Identify which cell holds the provided text, then report its [X, Y] central coordinate. 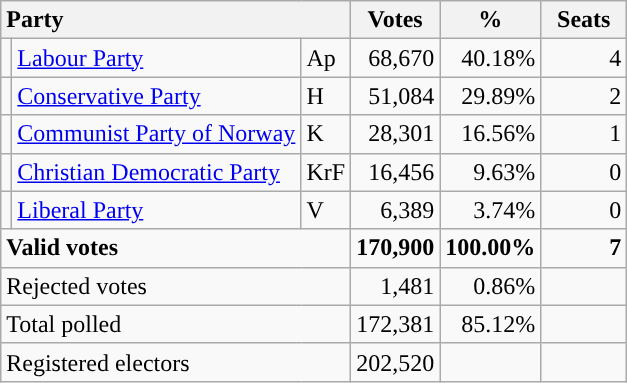
1,481 [396, 286]
100.00% [490, 248]
85.12% [490, 324]
Seats [584, 20]
40.18% [490, 58]
29.89% [490, 96]
Labour Party [156, 58]
Registered electors [176, 362]
16.56% [490, 134]
% [490, 20]
9.63% [490, 172]
68,670 [396, 58]
Votes [396, 20]
172,381 [396, 324]
Communist Party of Norway [156, 134]
7 [584, 248]
Conservative Party [156, 96]
K [326, 134]
Ap [326, 58]
KrF [326, 172]
Valid votes [176, 248]
1 [584, 134]
202,520 [396, 362]
51,084 [396, 96]
Rejected votes [176, 286]
V [326, 210]
6,389 [396, 210]
3.74% [490, 210]
Liberal Party [156, 210]
Party [176, 20]
Total polled [176, 324]
16,456 [396, 172]
2 [584, 96]
0.86% [490, 286]
4 [584, 58]
28,301 [396, 134]
170,900 [396, 248]
H [326, 96]
Christian Democratic Party [156, 172]
